Pinpoint the cell where the given text exists, returning its (X, Y) midpoint coordinate. 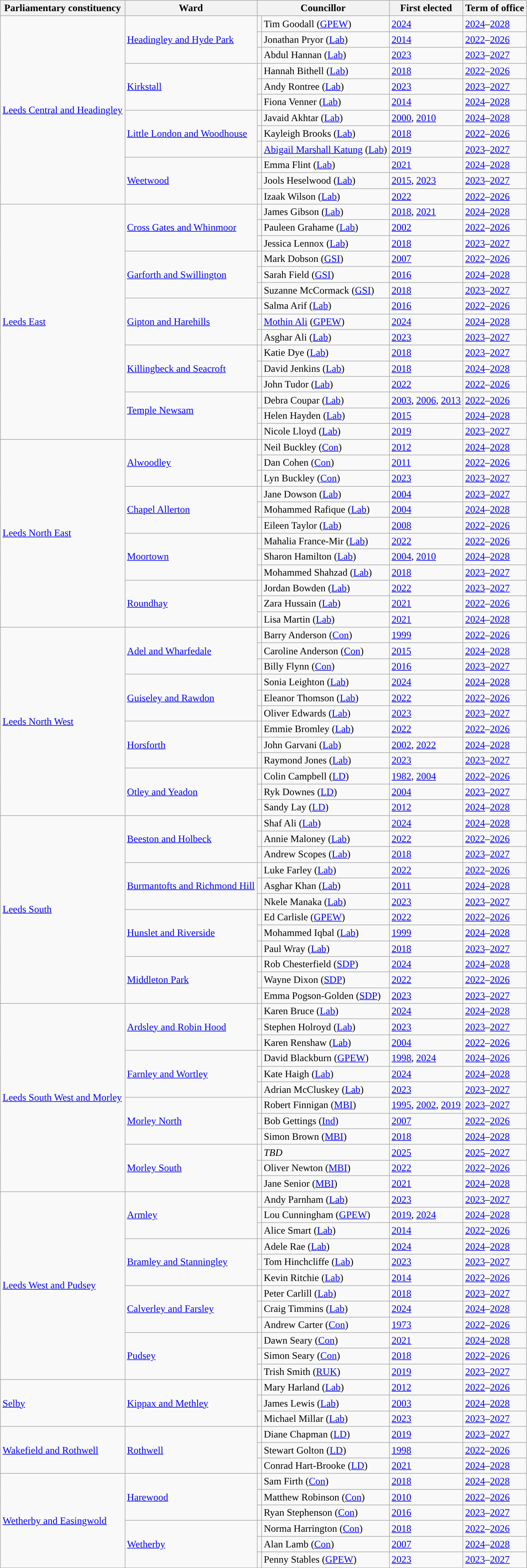
Jane Dowson (Lab) (325, 494)
Matthew Robinson (Con) (325, 1497)
Harewood (191, 1497)
Selby (63, 1403)
Kirkstall (191, 86)
Garforth and Swillington (191, 275)
Fiona Venner (Lab) (325, 102)
Mohammed Rafique (Lab) (325, 510)
Raymond Jones (Lab) (325, 761)
Trish Smith (RUK) (325, 1372)
Jessica Lennox (Lab) (325, 243)
Sarah Field (GSI) (325, 275)
Hannah Bithell (Lab) (325, 71)
Colin Campbell (LD) (325, 776)
Wetherby (191, 1544)
1998 (426, 1450)
Gipton and Harehills (191, 322)
Simon Brown (MBI) (325, 1136)
Mohammed Iqbal (Lab) (325, 933)
1995, 2002, 2019 (426, 1105)
Horsforth (191, 745)
Ryan Stephenson (Con) (325, 1513)
Alwoodley (191, 462)
Mary Harland (Lab) (325, 1387)
Councillor (323, 8)
2003, 2006, 2013 (426, 400)
Adel and Wharfedale (191, 651)
Wakefield and Rothwell (63, 1450)
Mahalia France-Mir (Lab) (325, 541)
Andy Rontree (Lab) (325, 86)
Burmantofts and Richmond Hill (191, 886)
Morley North (191, 1121)
Michael Millar (Lab) (325, 1419)
Leeds North East (63, 533)
Sharon Hamilton (Lab) (325, 557)
Jools Heselwood (Lab) (325, 180)
Eleanor Thomson (Lab) (325, 698)
Armley (191, 1215)
Moortown (191, 557)
Rob Chesterfield (SDP) (325, 964)
Ward (191, 8)
Alan Lamb (Con) (325, 1544)
Roundhay (191, 604)
Lyn Buckley (Con) (325, 478)
John Tudor (Lab) (325, 384)
Parliamentary constituency (63, 8)
David Jenkins (Lab) (325, 369)
Sam Firth (Con) (325, 1482)
Middleton Park (191, 980)
Tom Hinchcliffe (Lab) (325, 1262)
Asghar Ali (Lab) (325, 337)
TBD (325, 1152)
Stephen Holroyd (Lab) (325, 1027)
Emmie Bromley (Lab) (325, 729)
Penny Stables (GPEW) (325, 1560)
Guiseley and Rawdon (191, 698)
1982, 2004 (426, 776)
Andrew Carter (Con) (325, 1325)
Hunslet and Riverside (191, 933)
Alice Smart (Lab) (325, 1231)
Shaf Ali (Lab) (325, 823)
Dan Cohen (Con) (325, 463)
Leeds Central and Headingley (63, 110)
Term of office (495, 8)
Neil Buckley (Con) (325, 447)
Pauleen Grahame (Lab) (325, 228)
Nicole Lloyd (Lab) (325, 431)
Sandy Lay (LD) (325, 807)
Kayleigh Brooks (Lab) (325, 133)
Helen Hayden (Lab) (325, 415)
Farnley and Wortley (191, 1074)
Barry Anderson (Con) (325, 635)
Andy Parnham (Lab) (325, 1199)
Zara Hussain (Lab) (325, 604)
Bob Gettings (Ind) (325, 1121)
Luke Farley (Lab) (325, 870)
Emma Pogson-Golden (SDP) (325, 996)
2002, 2022 (426, 745)
Pudsey (191, 1356)
Weetwood (191, 180)
Lou Cunningham (GPEW) (325, 1215)
Chapel Allerton (191, 510)
Karen Renshaw (Lab) (325, 1043)
2024–2026 (495, 1058)
2008 (426, 525)
Paul Wray (Lab) (325, 948)
1973 (426, 1325)
Simon Seary (Con) (325, 1356)
Conrad Hart-Brooke (LD) (325, 1466)
Jonathan Pryor (Lab) (325, 40)
2019, 2024 (426, 1215)
Adrian McCluskey (Lab) (325, 1090)
Mark Dobson (GSI) (325, 259)
Mothin Ali (GPEW) (325, 322)
Leeds South (63, 909)
Lisa Martin (Lab) (325, 619)
Oliver Newton (MBI) (325, 1168)
Norma Harrington (Con) (325, 1528)
Karen Bruce (Lab) (325, 1011)
2002 (426, 228)
Billy Flynn (Con) (325, 666)
Diane Chapman (LD) (325, 1434)
James Gibson (Lab) (325, 212)
Abigail Marshall Katung (Lab) (325, 149)
Nkele Manaka (Lab) (325, 901)
2003 (426, 1403)
2025 (426, 1152)
Salma Arif (Lab) (325, 306)
Asghar Khan (Lab) (325, 886)
2025–2027 (495, 1152)
Rothwell (191, 1450)
Leeds West and Pudsey (63, 1286)
Abdul Hannan (Lab) (325, 55)
Suzanne McCormack (GSI) (325, 290)
Eileen Taylor (Lab) (325, 525)
Sonia Leighton (Lab) (325, 682)
First elected (426, 8)
Izaak Wilson (Lab) (325, 196)
David Blackburn (GPEW) (325, 1058)
Tim Goodall (GPEW) (325, 24)
Little London and Woodhouse (191, 133)
Ardsley and Robin Hood (191, 1027)
Kippax and Methley (191, 1403)
Kate Haigh (Lab) (325, 1074)
Andrew Scopes (Lab) (325, 854)
Leeds South West and Morley (63, 1098)
Leeds East (63, 322)
Debra Coupar (Lab) (325, 400)
1998, 2024 (426, 1058)
Mohammed Shahzad (Lab) (325, 572)
Morley South (191, 1168)
Wayne Dixon (SDP) (325, 980)
Calverley and Farsley (191, 1309)
Headingley and Hyde Park (191, 40)
Ryk Downes (LD) (325, 792)
Otley and Yeadon (191, 792)
Craig Timmins (Lab) (325, 1309)
Ed Carlisle (GPEW) (325, 917)
Killingbeck and Seacroft (191, 369)
Jordan Bowden (Lab) (325, 588)
Wetherby and Easingwold (63, 1521)
Kevin Ritchie (Lab) (325, 1278)
Caroline Anderson (Con) (325, 651)
2004, 2010 (426, 557)
Cross Gates and Whinmoor (191, 228)
Jane Senior (MBI) (325, 1183)
Peter Carlill (Lab) (325, 1293)
Emma Flint (Lab) (325, 165)
2015, 2023 (426, 180)
Temple Newsam (191, 415)
Bramley and Stanningley (191, 1262)
Katie Dye (Lab) (325, 353)
John Garvani (Lab) (325, 745)
2000, 2010 (426, 118)
Dawn Seary (Con) (325, 1340)
Annie Maloney (Lab) (325, 839)
Leeds North West (63, 721)
Oliver Edwards (Lab) (325, 714)
Stewart Golton (LD) (325, 1450)
Javaid Akhtar (Lab) (325, 118)
James Lewis (Lab) (325, 1403)
2018, 2021 (426, 212)
Robert Finnigan (MBI) (325, 1105)
2010 (426, 1497)
Adele Rae (Lab) (325, 1246)
Beeston and Holbeck (191, 839)
